Identify which cell holds the provided text, then report its (X, Y) central coordinate. 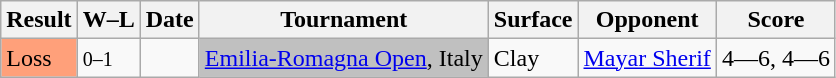
Clay (533, 58)
Opponent (647, 20)
W–L (108, 20)
Score (776, 20)
Tournament (344, 20)
Mayar Sherif (647, 58)
Loss (39, 58)
Surface (533, 20)
Result (39, 20)
0–1 (108, 58)
Emilia-Romagna Open, Italy (344, 58)
Date (170, 20)
4—6, 4—6 (776, 58)
